Output the (x, y) coordinate of the center of the cell containing the given text.  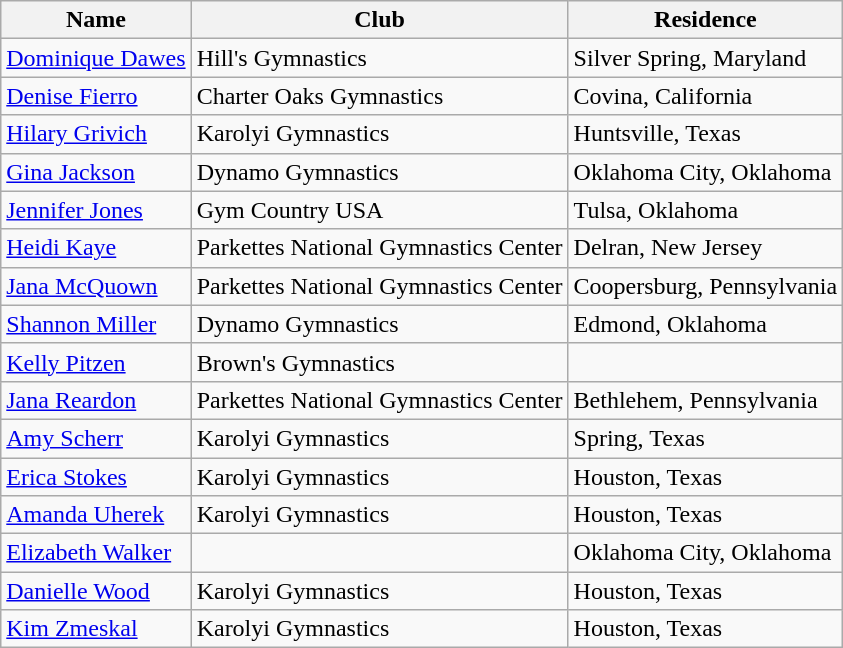
Danielle Wood (96, 591)
Kelly Pitzen (96, 362)
Jennifer Jones (96, 210)
Hill's Gymnastics (380, 58)
Club (380, 20)
Hilary Grivich (96, 134)
Huntsville, Texas (706, 134)
Heidi Kaye (96, 248)
Kim Zmeskal (96, 629)
Brown's Gymnastics (380, 362)
Gina Jackson (96, 172)
Amanda Uherek (96, 515)
Residence (706, 20)
Covina, California (706, 96)
Jana Reardon (96, 400)
Spring, Texas (706, 438)
Shannon Miller (96, 324)
Elizabeth Walker (96, 553)
Edmond, Oklahoma (706, 324)
Denise Fierro (96, 96)
Erica Stokes (96, 477)
Name (96, 20)
Gym Country USA (380, 210)
Tulsa, Oklahoma (706, 210)
Amy Scherr (96, 438)
Bethlehem, Pennsylvania (706, 400)
Silver Spring, Maryland (706, 58)
Jana McQuown (96, 286)
Dominique Dawes (96, 58)
Delran, New Jersey (706, 248)
Coopersburg, Pennsylvania (706, 286)
Charter Oaks Gymnastics (380, 96)
